Find where the given text appears and provide that cell's center as [x, y] coordinate. 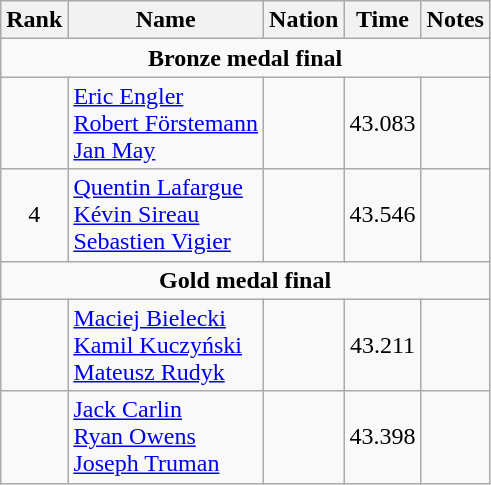
43.398 [382, 437]
Maciej BieleckiKamil KuczyńskiMateusz Rudyk [166, 345]
43.546 [382, 215]
Time [382, 20]
43.083 [382, 123]
Nation [304, 20]
Jack CarlinRyan OwensJoseph Truman [166, 437]
43.211 [382, 345]
4 [34, 215]
Gold medal final [246, 280]
Eric EnglerRobert FörstemannJan May [166, 123]
Bronze medal final [246, 58]
Quentin LafargueKévin SireauSebastien Vigier [166, 215]
Name [166, 20]
Notes [455, 20]
Rank [34, 20]
